For the text-containing cell, return its midpoint in (X, Y) coordinate format. 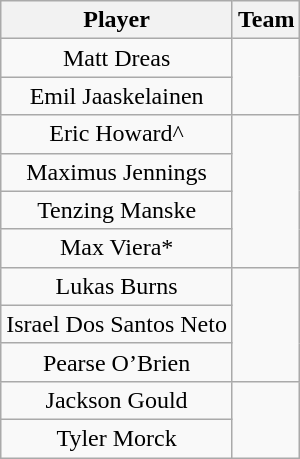
Israel Dos Santos Neto (117, 324)
Emil Jaaskelainen (117, 96)
Jackson Gould (117, 400)
Pearse O’Brien (117, 362)
Maximus Jennings (117, 172)
Lukas Burns (117, 286)
Eric Howard^ (117, 134)
Max Viera* (117, 248)
Tyler Morck (117, 438)
Tenzing Manske (117, 210)
Player (117, 20)
Team (266, 20)
Matt Dreas (117, 58)
